Scan for the cell matching the given text and deliver its [X, Y] coordinate at center. 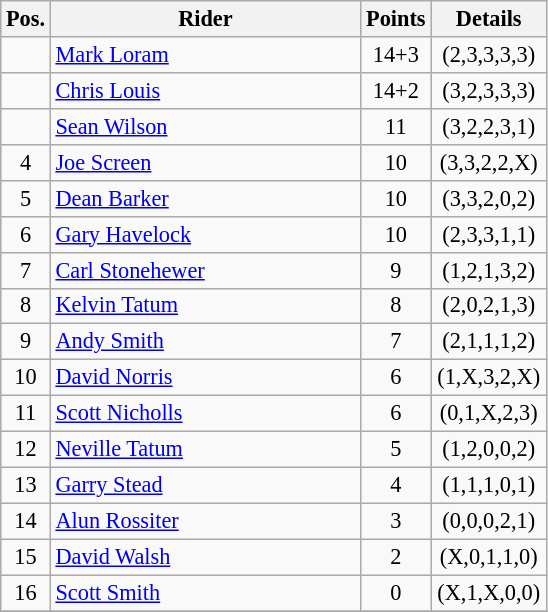
Joe Screen [205, 162]
(X,1,X,0,0) [488, 593]
14+3 [396, 55]
14 [26, 521]
Garry Stead [205, 485]
Kelvin Tatum [205, 306]
2 [396, 557]
David Norris [205, 378]
Carl Stonehewer [205, 270]
Scott Nicholls [205, 414]
(1,2,0,0,2) [488, 450]
David Walsh [205, 557]
(2,0,2,1,3) [488, 306]
(3,3,2,2,X) [488, 162]
3 [396, 521]
Chris Louis [205, 90]
Rider [205, 19]
Points [396, 19]
Pos. [26, 19]
(3,3,2,0,2) [488, 198]
Scott Smith [205, 593]
Details [488, 19]
Sean Wilson [205, 126]
14+2 [396, 90]
(1,1,1,0,1) [488, 485]
Dean Barker [205, 198]
(1,X,3,2,X) [488, 378]
(X,0,1,1,0) [488, 557]
Alun Rossiter [205, 521]
(3,2,2,3,1) [488, 126]
(3,2,3,3,3) [488, 90]
0 [396, 593]
Gary Havelock [205, 234]
Mark Loram [205, 55]
15 [26, 557]
(2,1,1,1,2) [488, 342]
12 [26, 450]
Andy Smith [205, 342]
(1,2,1,3,2) [488, 270]
16 [26, 593]
(0,1,X,2,3) [488, 414]
Neville Tatum [205, 450]
13 [26, 485]
(2,3,3,3,3) [488, 55]
(2,3,3,1,1) [488, 234]
(0,0,0,2,1) [488, 521]
